Return [X, Y] of the center of cell containing provided text 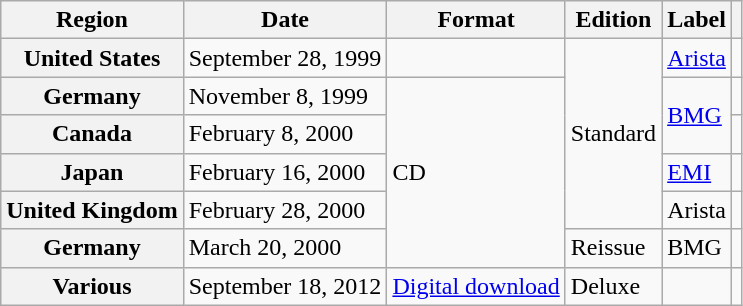
November 8, 1999 [285, 96]
Digital download [476, 286]
Region [92, 20]
February 8, 2000 [285, 134]
Japan [92, 172]
Label [697, 20]
United States [92, 58]
Reissue [613, 248]
September 28, 1999 [285, 58]
Canada [92, 134]
Edition [613, 20]
EMI [697, 172]
February 28, 2000 [285, 210]
Standard [613, 134]
United Kingdom [92, 210]
September 18, 2012 [285, 286]
Format [476, 20]
Date [285, 20]
CD [476, 172]
Deluxe [613, 286]
February 16, 2000 [285, 172]
Various [92, 286]
March 20, 2000 [285, 248]
